Provide the (x, y) coordinate of the cell's center where the given text is located.  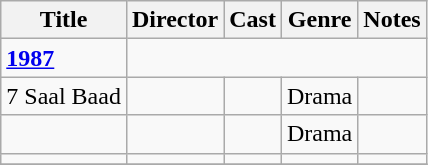
Cast (253, 20)
Title (64, 20)
Notes (392, 20)
Director (174, 20)
1987 (64, 58)
Genre (319, 20)
7 Saal Baad (64, 96)
